Detect which cell encompasses the target text, then output its (X, Y) center coordinate. 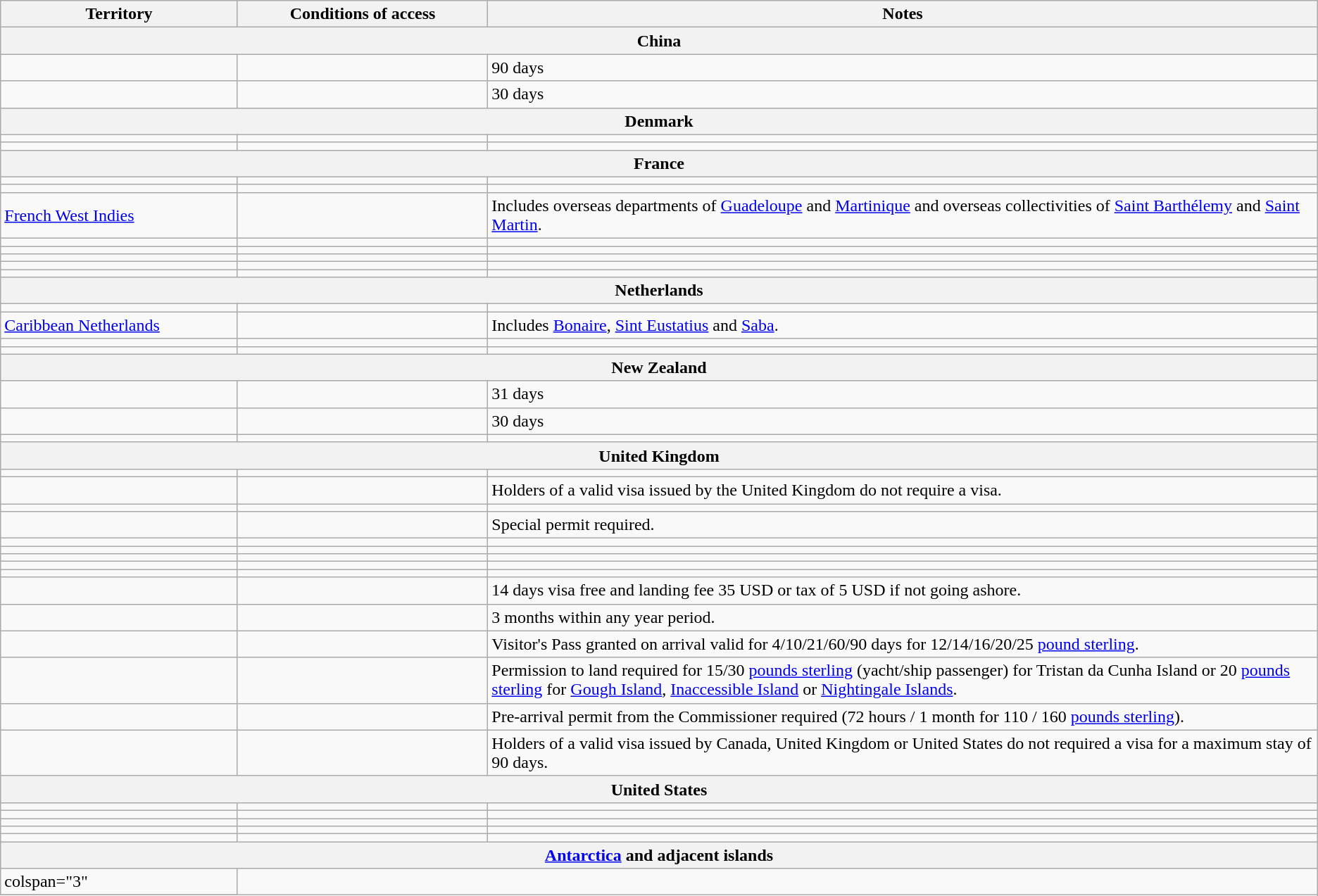
Includes Bonaire, Sint Eustatius and Saba. (903, 325)
3 months within any year period. (903, 617)
Netherlands (659, 291)
Notes (903, 14)
Special permit required. (903, 525)
Denmark (659, 121)
France (659, 163)
New Zealand (659, 367)
China (659, 41)
United States (659, 789)
United Kingdom (659, 455)
31 days (903, 394)
Conditions of access (362, 14)
Territory (120, 14)
Antarctica and adjacent islands (659, 855)
Pre-arrival permit from the Commissioner required (72 hours / 1 month for 110 / 160 pounds sterling). (903, 717)
French West Indies (120, 215)
90 days (903, 68)
Includes overseas departments of Guadeloupe and Martinique and overseas collectivities of Saint Barthélemy and Saint Martin. (903, 215)
Holders of a valid visa issued by the United Kingdom do not require a visa. (903, 490)
colspan="3" (120, 882)
Caribbean Netherlands (120, 325)
Holders of a valid visa issued by Canada, United Kingdom or United States do not required a visa for a maximum stay of 90 days. (903, 753)
14 days visa free and landing fee 35 USD or tax of 5 USD if not going ashore. (903, 591)
Visitor's Pass granted on arrival valid for 4/10/21/60/90 days for 12/14/16/20/25 pound sterling. (903, 644)
